Identify which cell holds the provided text, then report its [x, y] central coordinate. 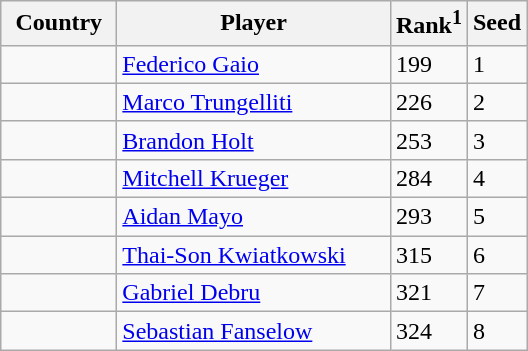
5 [496, 217]
Gabriel Debru [254, 293]
Rank1 [428, 24]
Brandon Holt [254, 140]
3 [496, 140]
Player [254, 24]
7 [496, 293]
253 [428, 140]
6 [496, 255]
8 [496, 331]
Seed [496, 24]
Federico Gaio [254, 64]
226 [428, 102]
Country [59, 24]
321 [428, 293]
Thai-Son Kwiatkowski [254, 255]
199 [428, 64]
1 [496, 64]
293 [428, 217]
4 [496, 178]
Sebastian Fanselow [254, 331]
Mitchell Krueger [254, 178]
2 [496, 102]
Marco Trungelliti [254, 102]
Aidan Mayo [254, 217]
324 [428, 331]
315 [428, 255]
284 [428, 178]
